From the cell containing the given text, extract its center point as (x, y) coordinate. 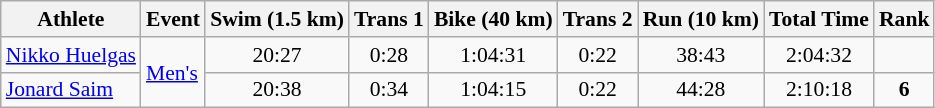
Rank (904, 19)
1:04:31 (494, 55)
38:43 (701, 55)
Athlete (71, 19)
Run (10 km) (701, 19)
1:04:15 (494, 90)
20:27 (277, 55)
2:10:18 (819, 90)
Men's (173, 72)
0:28 (389, 55)
0:34 (389, 90)
Nikko Huelgas (71, 55)
Swim (1.5 km) (277, 19)
44:28 (701, 90)
Trans 1 (389, 19)
20:38 (277, 90)
Jonard Saim (71, 90)
6 (904, 90)
Total Time (819, 19)
2:04:32 (819, 55)
Event (173, 19)
Trans 2 (598, 19)
Bike (40 km) (494, 19)
